Output the (x, y) coordinate of the center of the cell containing the given text.  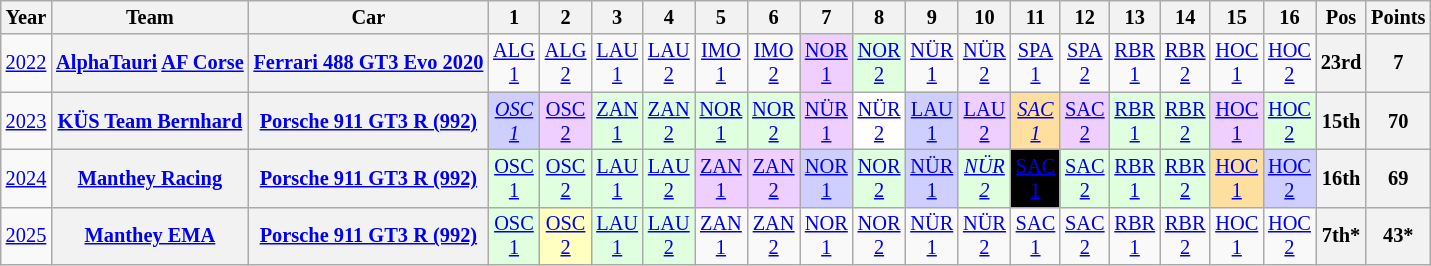
IMO1 (722, 63)
8 (880, 17)
Team (150, 17)
43* (1398, 236)
Manthey Racing (150, 178)
ALG2 (566, 63)
IMO2 (774, 63)
Pos (1341, 17)
6 (774, 17)
12 (1084, 17)
Car (369, 17)
SPA2 (1084, 63)
3 (617, 17)
Ferrari 488 GT3 Evo 2020 (369, 63)
5 (722, 17)
2025 (26, 236)
Year (26, 17)
10 (984, 17)
23rd (1341, 63)
2022 (26, 63)
Points (1398, 17)
15 (1236, 17)
13 (1134, 17)
16 (1290, 17)
4 (669, 17)
2 (566, 17)
15th (1341, 121)
69 (1398, 178)
2024 (26, 178)
AlphaTauri AF Corse (150, 63)
1 (514, 17)
16th (1341, 178)
7th* (1341, 236)
KÜS Team Bernhard (150, 121)
ALG1 (514, 63)
9 (932, 17)
SPA1 (1036, 63)
14 (1185, 17)
Manthey EMA (150, 236)
11 (1036, 17)
2023 (26, 121)
70 (1398, 121)
